Determine the [X, Y] coordinate at the center of the cell enclosing the given text.  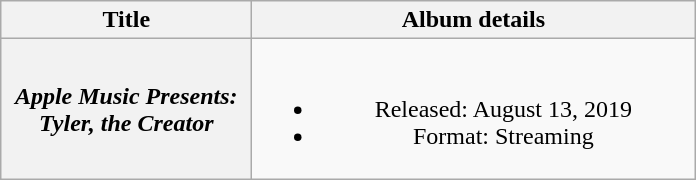
Released: August 13, 2019Format: Streaming [474, 109]
Album details [474, 20]
Title [126, 20]
Apple Music Presents: Tyler, the Creator [126, 109]
